Detect which cell encompasses the target text, then output its (X, Y) center coordinate. 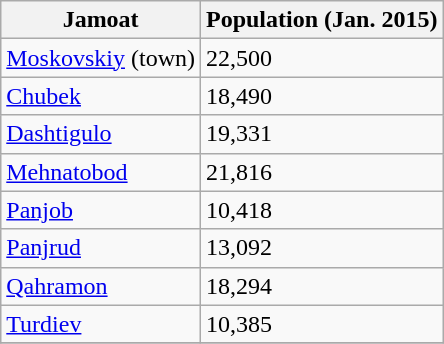
10,418 (321, 210)
Mehnatobod (101, 172)
Panjrud (101, 248)
13,092 (321, 248)
Panjob (101, 210)
Jamoat (101, 20)
18,490 (321, 96)
22,500 (321, 58)
21,816 (321, 172)
10,385 (321, 324)
18,294 (321, 286)
Chubek (101, 96)
Moskovskiy (town) (101, 58)
Turdiev (101, 324)
Population (Jan. 2015) (321, 20)
19,331 (321, 134)
Dashtigulo (101, 134)
Qahramon (101, 286)
